Capture the cell that displays the provided text and extract its (x, y) central coordinate. 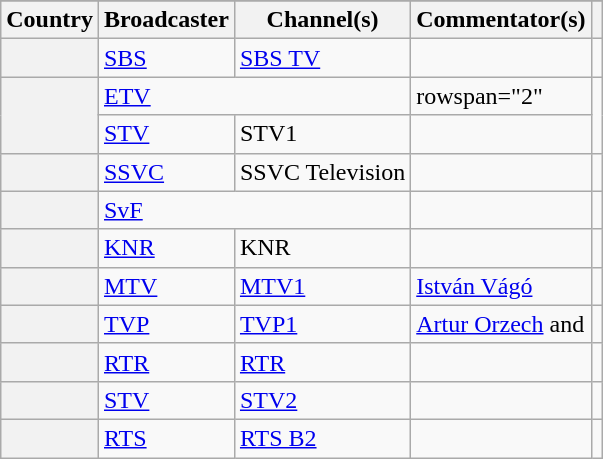
SvF (254, 210)
Country (50, 20)
TVP (166, 324)
Commentator(s) (501, 20)
TVP1 (322, 324)
STV2 (322, 400)
SSVC Television (322, 172)
STV1 (322, 134)
Broadcaster (166, 20)
RTS (166, 438)
SBS TV (322, 58)
MTV (166, 286)
Channel(s) (322, 20)
rowspan="2" (501, 96)
RTS B2 (322, 438)
István Vágó (501, 286)
SSVC (166, 172)
Artur Orzech and (501, 324)
SBS (166, 58)
MTV1 (322, 286)
ETV (254, 96)
